Return the [x, y] coordinate for the center point of the cell that contains the specified text.  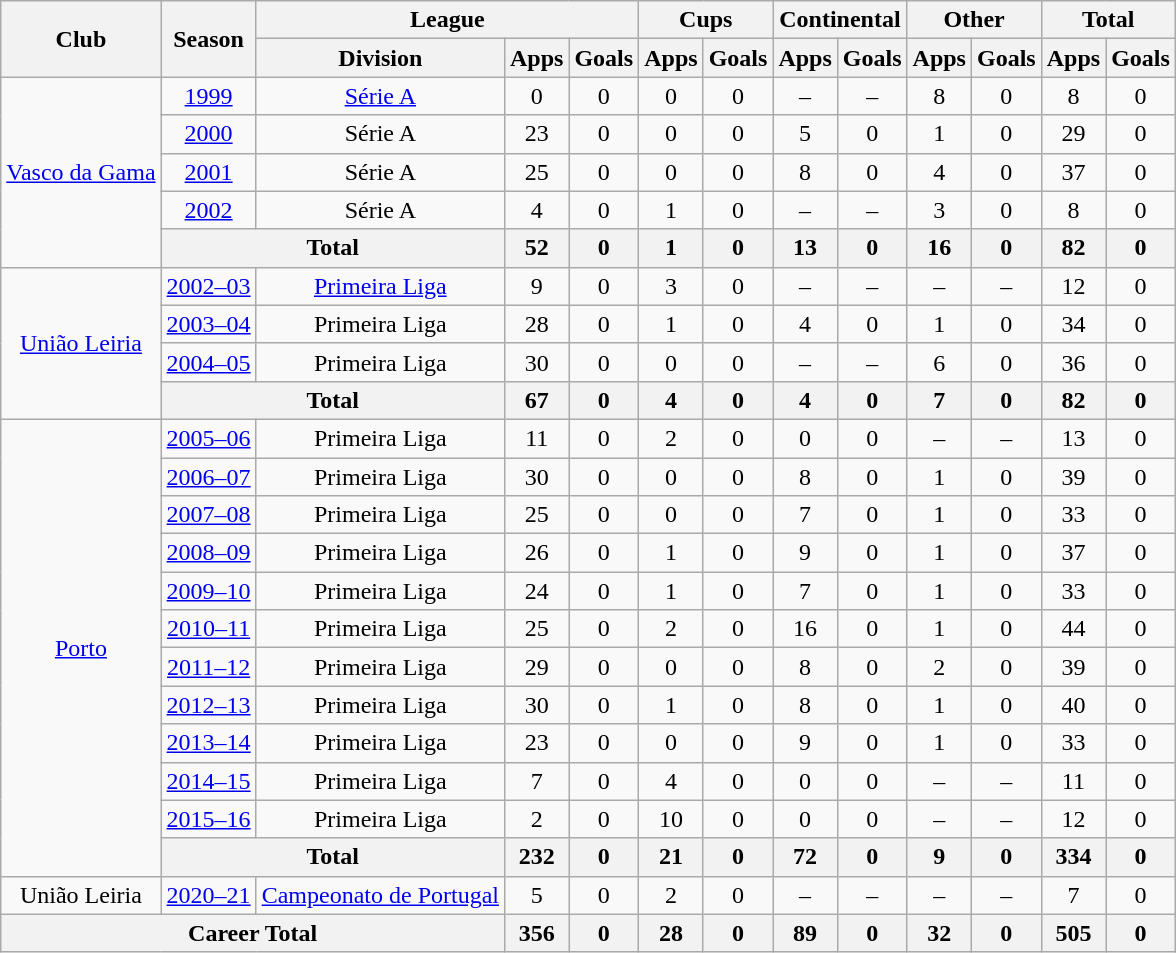
2020–21 [208, 895]
2010–11 [208, 629]
Career Total [253, 933]
10 [671, 819]
Other [974, 20]
52 [536, 248]
Continental [840, 20]
2014–15 [208, 781]
2013–14 [208, 743]
334 [1073, 857]
2008–09 [208, 553]
2015–16 [208, 819]
League [448, 20]
26 [536, 553]
2002 [208, 210]
40 [1073, 705]
44 [1073, 629]
2001 [208, 172]
2002–03 [208, 286]
2012–13 [208, 705]
72 [805, 857]
24 [536, 591]
Cups [706, 20]
6 [939, 362]
34 [1073, 324]
36 [1073, 362]
21 [671, 857]
Porto [81, 648]
2000 [208, 134]
Campeonato de Portugal [380, 895]
Season [208, 39]
Vasco da Gama [81, 172]
2004–05 [208, 362]
32 [939, 933]
2005–06 [208, 438]
89 [805, 933]
2007–08 [208, 515]
Division [380, 58]
2011–12 [208, 667]
2006–07 [208, 477]
67 [536, 400]
2009–10 [208, 591]
356 [536, 933]
505 [1073, 933]
2003–04 [208, 324]
1999 [208, 96]
Club [81, 39]
232 [536, 857]
